Locate the cell with the specified text and output its (x, y) center coordinate. 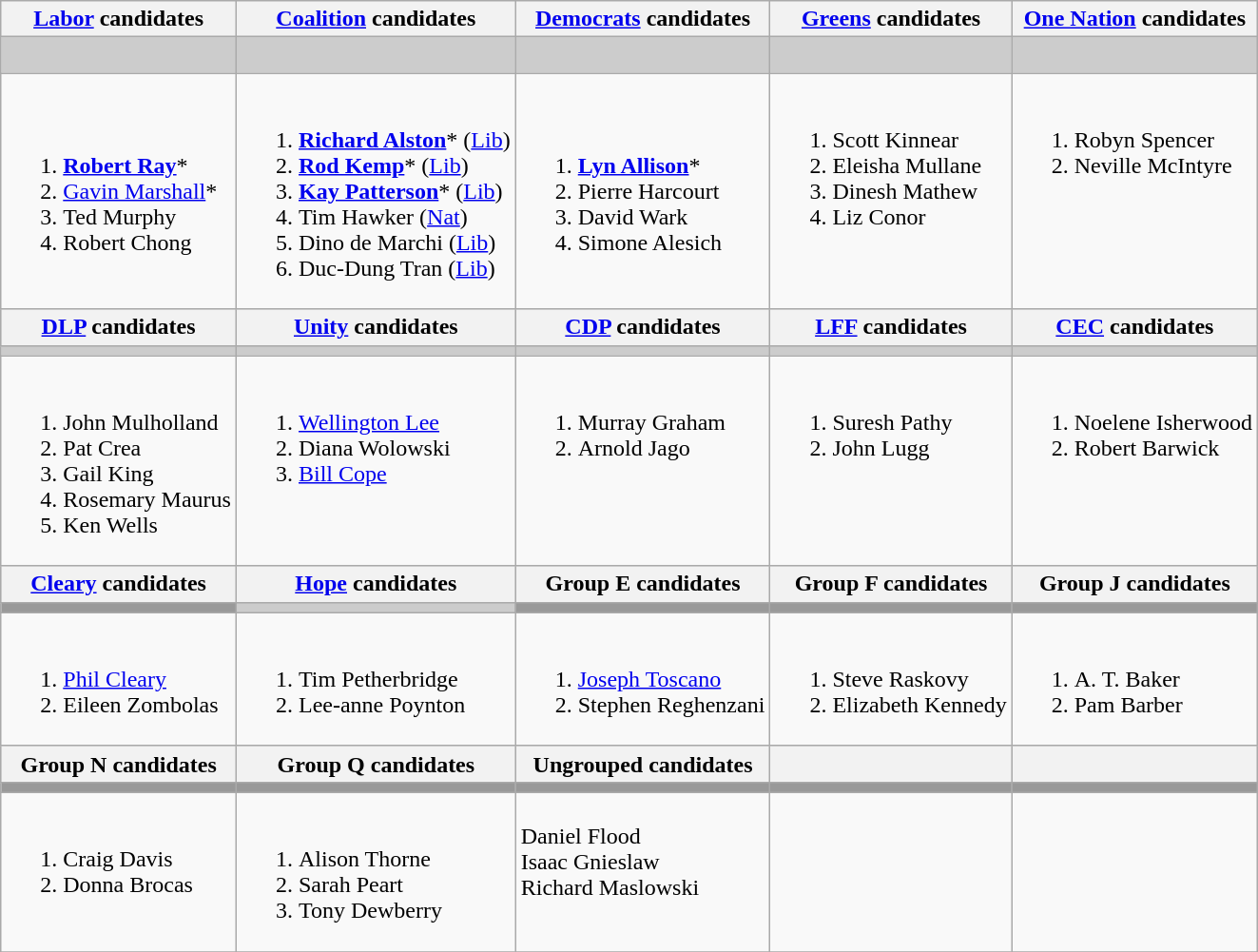
Labor candidates (119, 19)
Robert Ray*Gavin Marshall*Ted MurphyRobert Chong (119, 191)
Wellington LeeDiana WolowskiBill Cope (376, 460)
One Nation candidates (1134, 19)
Greens candidates (891, 19)
Joseph ToscanoStephen Reghenzani (643, 679)
Hope candidates (376, 584)
Cleary candidates (119, 584)
Robyn SpencerNeville McIntyre (1134, 191)
Unity candidates (376, 327)
Ungrouped candidates (643, 764)
Steve RaskovyElizabeth Kennedy (891, 679)
LFF candidates (891, 327)
John MulhollandPat CreaGail KingRosemary MaurusKen Wells (119, 460)
Group E candidates (643, 584)
Suresh PathyJohn Lugg (891, 460)
Group F candidates (891, 584)
A. T. BakerPam Barber (1134, 679)
Group J candidates (1134, 584)
Group Q candidates (376, 764)
Tim PetherbridgeLee-anne Poynton (376, 679)
CDP candidates (643, 327)
Group N candidates (119, 764)
Lyn Allison*Pierre HarcourtDavid WarkSimone Alesich (643, 191)
Democrats candidates (643, 19)
Scott KinnearEleisha MullaneDinesh MathewLiz Conor (891, 191)
Murray GrahamArnold Jago (643, 460)
DLP candidates (119, 327)
Richard Alston* (Lib)Rod Kemp* (Lib)Kay Patterson* (Lib)Tim Hawker (Nat)Dino de Marchi (Lib)Duc-Dung Tran (Lib) (376, 191)
Noelene IsherwoodRobert Barwick (1134, 460)
Craig DavisDonna Brocas (119, 871)
Daniel Flood Isaac Gnieslaw Richard Maslowski (643, 871)
Phil ClearyEileen Zombolas (119, 679)
Coalition candidates (376, 19)
Alison ThorneSarah PeartTony Dewberry (376, 871)
CEC candidates (1134, 327)
